Extract the (X, Y) coordinate from the center of the cell holding the provided text.  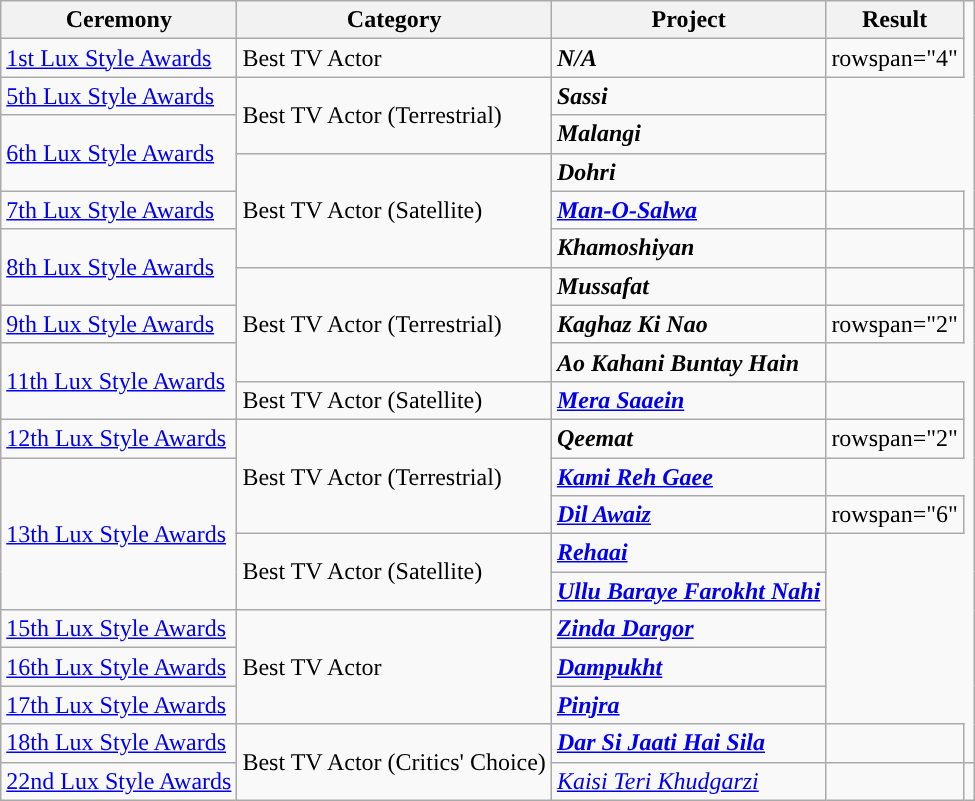
Khamoshiyan (688, 248)
Dar Si Jaati Hai Sila (688, 743)
Zinda Dargor (688, 629)
Rehaai (688, 553)
Dil Awaiz (688, 515)
16th Lux Style Awards (119, 667)
6th Lux Style Awards (119, 153)
rowspan="6" (895, 515)
9th Lux Style Awards (119, 324)
15th Lux Style Awards (119, 629)
Dampukht (688, 667)
Result (895, 20)
12th Lux Style Awards (119, 438)
Ao Kahani Buntay Hain (688, 362)
8th Lux Style Awards (119, 267)
Ceremony (119, 20)
Mussafat (688, 286)
Pinjra (688, 705)
Ullu Baraye Farokht Nahi (688, 591)
Project (688, 20)
Dohri (688, 172)
5th Lux Style Awards (119, 96)
Mera Saaein (688, 400)
Best TV Actor (Critics' Choice) (394, 762)
17th Lux Style Awards (119, 705)
Kaghaz Ki Nao (688, 324)
13th Lux Style Awards (119, 534)
7th Lux Style Awards (119, 210)
Qeemat (688, 438)
1st Lux Style Awards (119, 58)
22nd Lux Style Awards (119, 781)
Kami Reh Gaee (688, 477)
Sassi (688, 96)
Malangi (688, 134)
18th Lux Style Awards (119, 743)
Category (394, 20)
Man-O-Salwa (688, 210)
11th Lux Style Awards (119, 381)
Kaisi Teri Khudgarzi (688, 781)
rowspan="4" (895, 58)
N/A (688, 58)
